Determine the [x, y] coordinate at the center of the cell enclosing the given text.  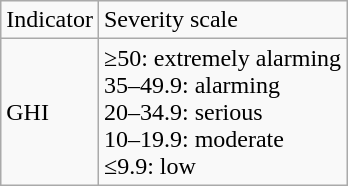
Severity scale [222, 20]
GHI [50, 112]
Indicator [50, 20]
≥50: extremely alarming35–49.9: alarming20–34.9: serious10–19.9: moderate≤9.9: low [222, 112]
